Locate the cell with the specified text and output its [x, y] center coordinate. 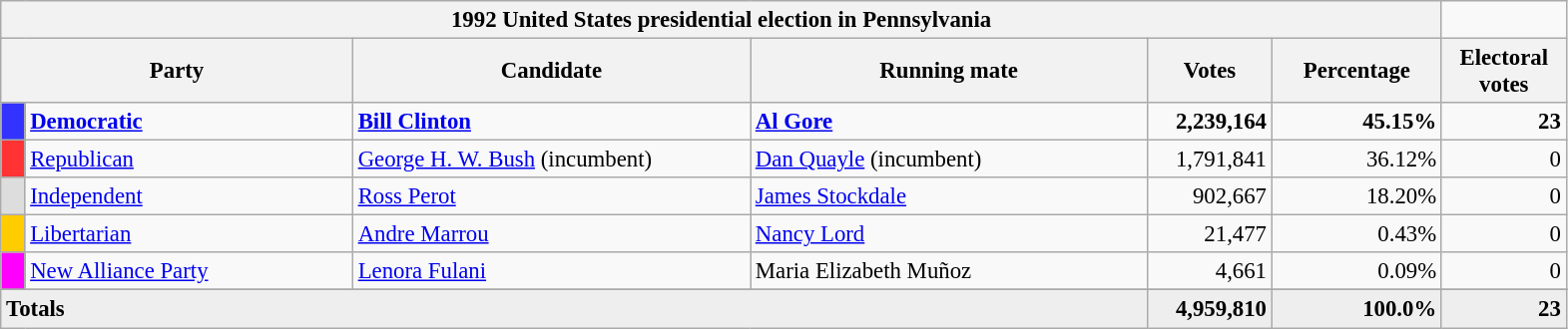
Maria Elizabeth Muñoz [949, 272]
Votes [1210, 72]
Al Gore [949, 122]
Ross Perot [551, 196]
18.20% [1356, 196]
4,661 [1210, 272]
Dan Quayle (incumbent) [949, 160]
Party [178, 72]
0.43% [1356, 234]
4,959,810 [1210, 309]
Independent [189, 196]
Percentage [1356, 72]
George H. W. Bush (incumbent) [551, 160]
Libertarian [189, 234]
21,477 [1210, 234]
Totals [575, 309]
1,791,841 [1210, 160]
902,667 [1210, 196]
Electoral votes [1503, 72]
1992 United States presidential election in Pennsylvania [722, 20]
100.0% [1356, 309]
0.09% [1356, 272]
Republican [189, 160]
James Stockdale [949, 196]
Bill Clinton [551, 122]
Democratic [189, 122]
Candidate [551, 72]
36.12% [1356, 160]
Nancy Lord [949, 234]
Andre Marrou [551, 234]
New Alliance Party [189, 272]
Running mate [949, 72]
2,239,164 [1210, 122]
45.15% [1356, 122]
Lenora Fulani [551, 272]
